Scan for the cell matching the given text and deliver its (x, y) coordinate at center. 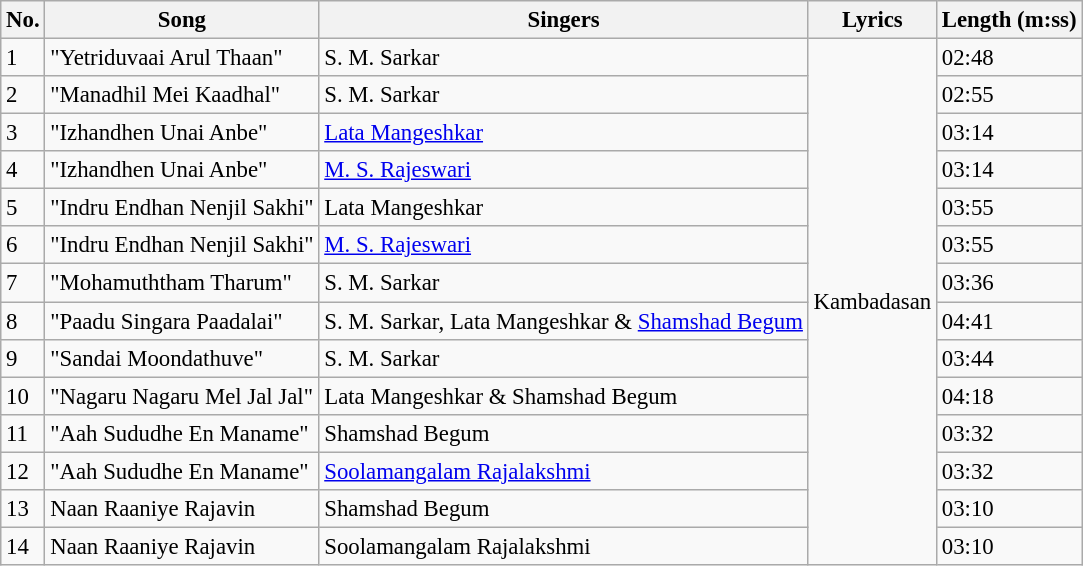
04:41 (1008, 321)
04:18 (1008, 396)
Singers (564, 20)
No. (23, 20)
3 (23, 133)
02:55 (1008, 95)
"Paadu Singara Paadalai" (182, 321)
03:44 (1008, 358)
2 (23, 95)
"Mohamuththam Tharum" (182, 283)
6 (23, 245)
12 (23, 471)
7 (23, 283)
"Yetriduvaai Arul Thaan" (182, 58)
4 (23, 170)
Length (m:ss) (1008, 20)
Lata Mangeshkar & Shamshad Begum (564, 396)
9 (23, 358)
Lyrics (872, 20)
03:36 (1008, 283)
11 (23, 433)
5 (23, 208)
"Sandai Moondathuve" (182, 358)
1 (23, 58)
13 (23, 509)
14 (23, 546)
10 (23, 396)
Kambadasan (872, 302)
"Nagaru Nagaru Mel Jal Jal" (182, 396)
"Manadhil Mei Kaadhal" (182, 95)
02:48 (1008, 58)
8 (23, 321)
S. M. Sarkar, Lata Mangeshkar & Shamshad Begum (564, 321)
Song (182, 20)
